From the cell containing the given text, extract its center point as (X, Y) coordinate. 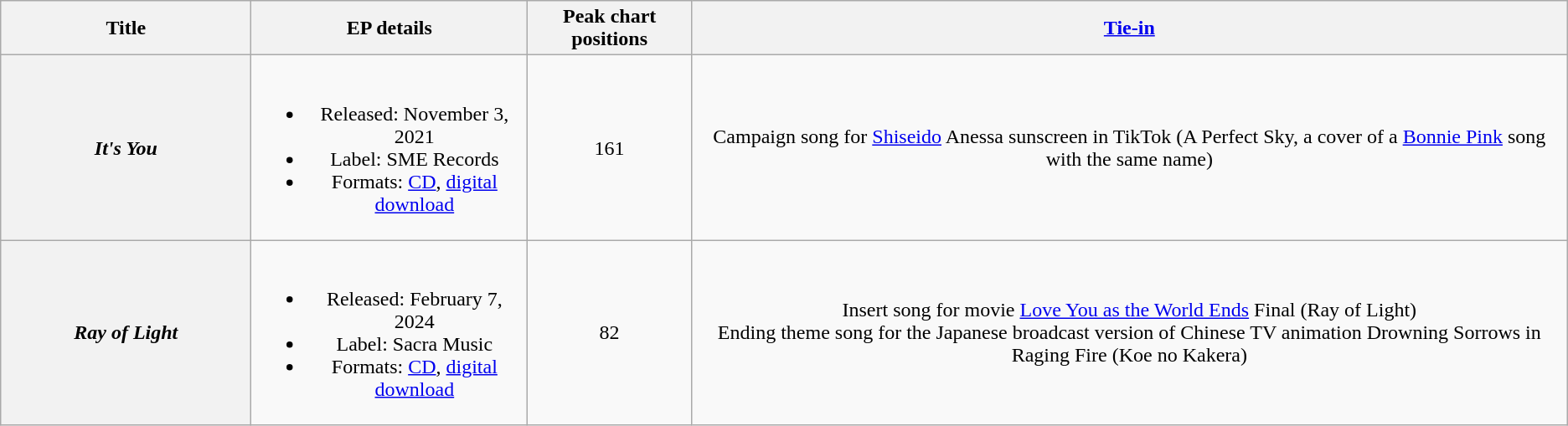
Released: November 3, 2021Label: SME RecordsFormats: CD, digital download (389, 147)
82 (610, 333)
It's You (126, 147)
EP details (389, 28)
Ray of Light (126, 333)
Tie-in (1129, 28)
Campaign song for Shiseido Anessa sunscreen in TikTok (A Perfect Sky, a cover of a Bonnie Pink song with the same name) (1129, 147)
Peak chart positions (610, 28)
Released: February 7, 2024Label: Sacra MusicFormats: CD, digital download (389, 333)
161 (610, 147)
Title (126, 28)
